Identify which cell holds the provided text, then report its (X, Y) central coordinate. 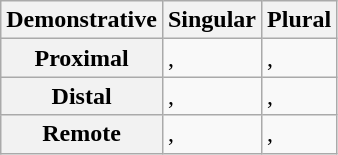
Distal (82, 96)
Plural (300, 20)
Remote (82, 134)
Demonstrative (82, 20)
Proximal (82, 58)
Singular (212, 20)
